From the cell containing the given text, extract its center point as [X, Y] coordinate. 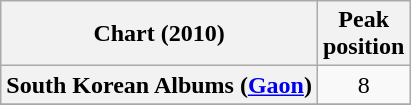
Chart (2010) [160, 34]
South Korean Albums (Gaon) [160, 85]
Peakposition [363, 34]
8 [363, 85]
